For the text-containing cell, return its midpoint in [x, y] coordinate format. 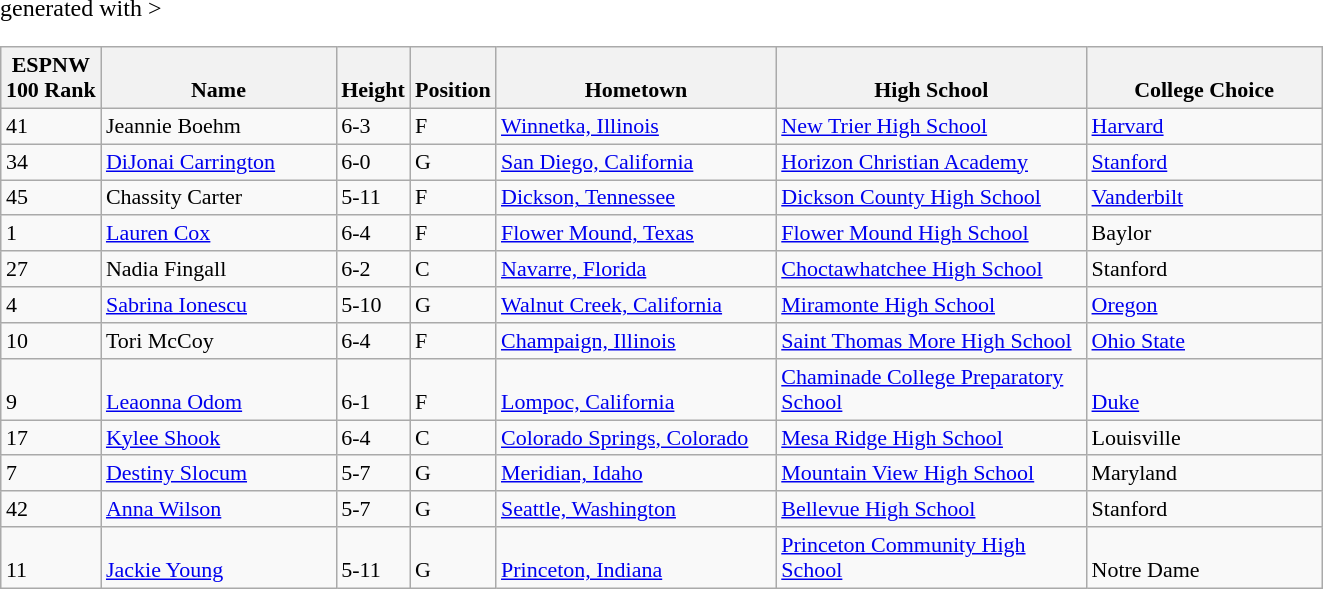
Oregon [1204, 305]
6-3 [373, 126]
Jackie Young [218, 558]
4 [51, 305]
Notre Dame [1204, 558]
7 [51, 473]
Dickson, Tennessee [636, 198]
Duke [1204, 388]
Kylee Shook [218, 438]
5-10 [373, 305]
Walnut Creek, California [636, 305]
High School [931, 78]
42 [51, 509]
Miramonte High School [931, 305]
Leaonna Odom [218, 388]
41 [51, 126]
College Choice [1204, 78]
Flower Mound, Texas [636, 233]
Sabrina Ionescu [218, 305]
Tori McCoy [218, 341]
Dickson County High School [931, 198]
Louisville [1204, 438]
Flower Mound High School [931, 233]
Hometown [636, 78]
6-0 [373, 162]
Bellevue High School [931, 509]
11 [51, 558]
Lompoc, California [636, 388]
Colorado Springs, Colorado [636, 438]
Choctawhatchee High School [931, 269]
34 [51, 162]
Chaminade College Preparatory School [931, 388]
Meridian, Idaho [636, 473]
17 [51, 438]
Winnetka, Illinois [636, 126]
Princeton, Indiana [636, 558]
27 [51, 269]
Height [373, 78]
Lauren Cox [218, 233]
ESPNW100 Rank [51, 78]
Destiny Slocum [218, 473]
Mesa Ridge High School [931, 438]
Princeton Community High School [931, 558]
New Trier High School [931, 126]
Name [218, 78]
Anna Wilson [218, 509]
Maryland [1204, 473]
Jeannie Boehm [218, 126]
DiJonai Carrington [218, 162]
San Diego, California [636, 162]
45 [51, 198]
6-2 [373, 269]
Harvard [1204, 126]
Position [453, 78]
9 [51, 388]
10 [51, 341]
Saint Thomas More High School [931, 341]
Horizon Christian Academy [931, 162]
Chassity Carter [218, 198]
Baylor [1204, 233]
Seattle, Washington [636, 509]
1 [51, 233]
Vanderbilt [1204, 198]
Mountain View High School [931, 473]
Navarre, Florida [636, 269]
6-1 [373, 388]
Champaign, Illinois [636, 341]
Ohio State [1204, 341]
Nadia Fingall [218, 269]
